Detect which cell encompasses the target text, then output its [x, y] center coordinate. 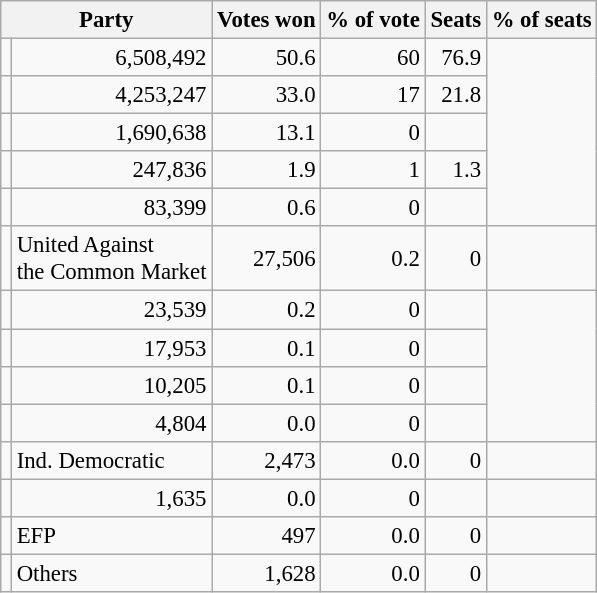
17 [373, 95]
17,953 [111, 348]
Votes won [266, 20]
1 [373, 170]
27,506 [266, 258]
% of vote [373, 20]
0.6 [266, 208]
United Against the Common Market [111, 258]
21.8 [456, 95]
60 [373, 58]
1,628 [266, 573]
1.9 [266, 170]
497 [266, 536]
4,253,247 [111, 95]
1,635 [111, 498]
6,508,492 [111, 58]
Others [111, 573]
13.1 [266, 133]
247,836 [111, 170]
% of seats [542, 20]
EFP [111, 536]
Seats [456, 20]
1,690,638 [111, 133]
Ind. Democratic [111, 460]
1.3 [456, 170]
Party [106, 20]
2,473 [266, 460]
83,399 [111, 208]
4,804 [111, 423]
76.9 [456, 58]
50.6 [266, 58]
23,539 [111, 310]
33.0 [266, 95]
10,205 [111, 385]
